Return [x, y] of the center of cell containing provided text 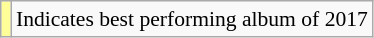
Indicates best performing album of 2017 [192, 19]
